Locate the cell with the specified text and output its [x, y] center coordinate. 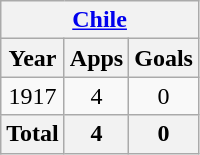
Goals [164, 58]
Chile [100, 20]
Apps [96, 58]
Year [33, 58]
1917 [33, 96]
Total [33, 134]
